Capture the cell that displays the provided text and extract its (x, y) central coordinate. 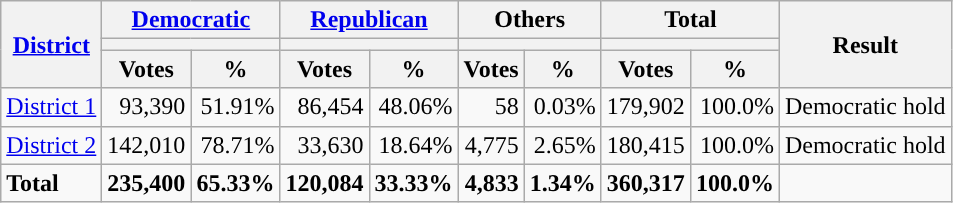
58 (491, 107)
Result (865, 44)
78.71% (236, 145)
93,390 (146, 107)
0.03% (562, 107)
4,775 (491, 145)
18.64% (414, 145)
142,010 (146, 145)
86,454 (324, 107)
235,400 (146, 183)
33.33% (414, 183)
Republican (369, 20)
2.65% (562, 145)
180,415 (646, 145)
Democratic (191, 20)
120,084 (324, 183)
District 2 (52, 145)
District 1 (52, 107)
District (52, 44)
1.34% (562, 183)
51.91% (236, 107)
65.33% (236, 183)
179,902 (646, 107)
Others (530, 20)
360,317 (646, 183)
4,833 (491, 183)
33,630 (324, 145)
48.06% (414, 107)
